Extract the [x, y] coordinate from the center of the cell holding the provided text.  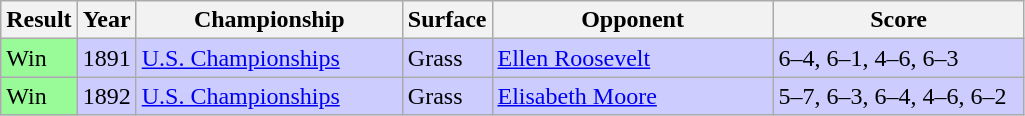
Opponent [632, 20]
Elisabeth Moore [632, 96]
Result [39, 20]
Championship [269, 20]
5–7, 6–3, 6–4, 4–6, 6–2 [898, 96]
1892 [106, 96]
Score [898, 20]
Year [106, 20]
1891 [106, 58]
Ellen Roosevelt [632, 58]
6–4, 6–1, 4–6, 6–3 [898, 58]
Surface [447, 20]
